Capture the cell that displays the provided text and extract its (X, Y) central coordinate. 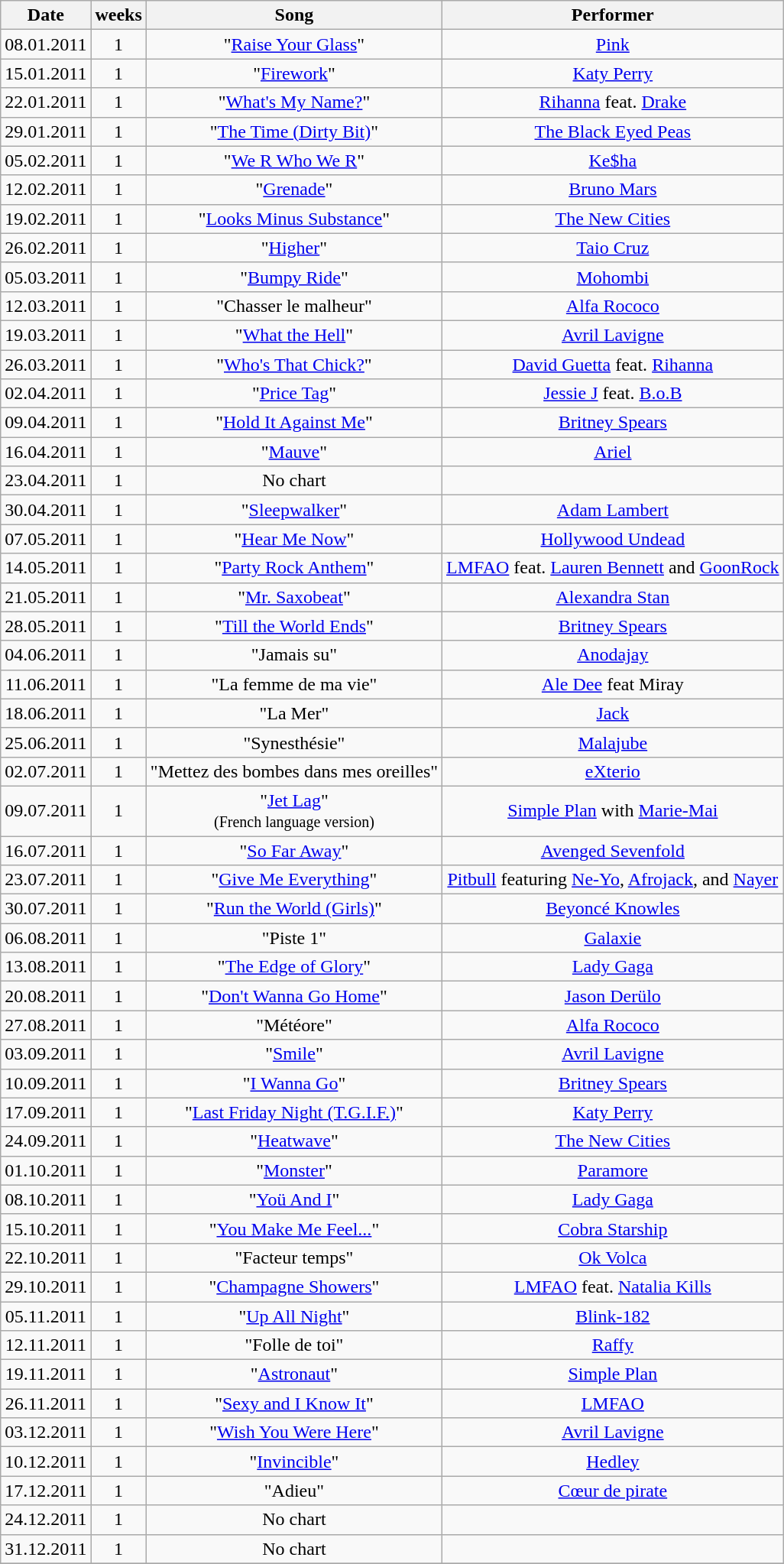
"Run the World (Girls)" (293, 909)
"The Time (Dirty Bit)" (293, 131)
Bruno Mars (613, 190)
09.07.2011 (46, 810)
Avenged Sevenfold (613, 851)
"Hold It Against Me" (293, 423)
26.11.2011 (46, 1403)
14.05.2011 (46, 568)
"Monster" (293, 1170)
01.10.2011 (46, 1170)
05.11.2011 (46, 1316)
Blink-182 (613, 1316)
Ke$ha (613, 161)
26.03.2011 (46, 365)
"Piste 1" (293, 938)
"Bumpy Ride" (293, 277)
Rihanna feat. Drake (613, 102)
08.10.2011 (46, 1199)
Taio Cruz (613, 248)
Beyoncé Knowles (613, 909)
Cobra Starship (613, 1228)
"Looks Minus Substance" (293, 219)
05.02.2011 (46, 161)
"Synesthésie" (293, 742)
"Folle de toi" (293, 1345)
LMFAO feat. Lauren Bennett and GoonRock (613, 568)
"Last Friday Night (T.G.I.F.)" (293, 1112)
07.05.2011 (46, 539)
02.04.2011 (46, 394)
"Hear Me Now" (293, 539)
28.05.2011 (46, 626)
03.09.2011 (46, 1054)
08.01.2011 (46, 44)
10.12.2011 (46, 1462)
18.06.2011 (46, 713)
24.09.2011 (46, 1141)
Ok Volca (613, 1257)
10.09.2011 (46, 1083)
"Up All Night" (293, 1316)
30.07.2011 (46, 909)
"Higher" (293, 248)
Jason Derülo (613, 996)
"Mr. Saxobeat" (293, 597)
Performer (613, 15)
Galaxie (613, 938)
"Sleepwalker" (293, 510)
"So Far Away" (293, 851)
Raffy (613, 1345)
"Jet Lag" (French language version) (293, 810)
23.04.2011 (46, 481)
25.06.2011 (46, 742)
"We R Who We R" (293, 161)
"Don't Wanna Go Home" (293, 996)
26.02.2011 (46, 248)
22.10.2011 (46, 1257)
LMFAO feat. Natalia Kills (613, 1287)
16.04.2011 (46, 452)
"What the Hell" (293, 335)
"Mauve" (293, 452)
Ariel (613, 452)
"Yoü And I" (293, 1199)
"Grenade" (293, 190)
"Party Rock Anthem" (293, 568)
"Invincible" (293, 1462)
"Champagne Showers" (293, 1287)
Mohombi (613, 277)
21.05.2011 (46, 597)
"Who's That Chick?" (293, 365)
"La Mer" (293, 713)
"Adieu" (293, 1491)
19.02.2011 (46, 219)
"Smile" (293, 1054)
"Firework" (293, 73)
15.01.2011 (46, 73)
02.07.2011 (46, 771)
13.08.2011 (46, 967)
03.12.2011 (46, 1433)
Paramore (613, 1170)
"Mettez des bombes dans mes oreilles" (293, 771)
19.11.2011 (46, 1374)
Pitbull featuring Ne-Yo, Afrojack, and Nayer (613, 880)
Ale Dee feat Miray (613, 684)
"What's My Name?" (293, 102)
Malajube (613, 742)
Anodajay (613, 655)
17.12.2011 (46, 1491)
Simple Plan (613, 1374)
12.11.2011 (46, 1345)
29.01.2011 (46, 131)
LMFAO (613, 1403)
20.08.2011 (46, 996)
"Jamais su" (293, 655)
Simple Plan with Marie-Mai (613, 810)
"Facteur temps" (293, 1257)
The Black Eyed Peas (613, 131)
23.07.2011 (46, 880)
16.07.2011 (46, 851)
09.04.2011 (46, 423)
27.08.2011 (46, 1025)
"Raise Your Glass" (293, 44)
Pink (613, 44)
15.10.2011 (46, 1228)
"Sexy and I Know It" (293, 1403)
Jessie J feat. B.o.B (613, 394)
"La femme de ma vie" (293, 684)
11.06.2011 (46, 684)
04.06.2011 (46, 655)
30.04.2011 (46, 510)
31.12.2011 (46, 1549)
12.03.2011 (46, 306)
19.03.2011 (46, 335)
22.01.2011 (46, 102)
"Astronaut" (293, 1374)
"Météore" (293, 1025)
Jack (613, 713)
"Wish You Were Here" (293, 1433)
"The Edge of Glory" (293, 967)
Adam Lambert (613, 510)
"I Wanna Go" (293, 1083)
24.12.2011 (46, 1520)
"Till the World Ends" (293, 626)
Date (46, 15)
"You Make Me Feel..." (293, 1228)
"Chasser le malheur" (293, 306)
"Heatwave" (293, 1141)
"Give Me Everything" (293, 880)
06.08.2011 (46, 938)
Hollywood Undead (613, 539)
12.02.2011 (46, 190)
Song (293, 15)
weeks (118, 15)
eXterio (613, 771)
David Guetta feat. Rihanna (613, 365)
05.03.2011 (46, 277)
17.09.2011 (46, 1112)
"Price Tag" (293, 394)
Cœur de pirate (613, 1491)
29.10.2011 (46, 1287)
Hedley (613, 1462)
Alexandra Stan (613, 597)
